Extract the (x, y) coordinate from the center of the cell holding the provided text.  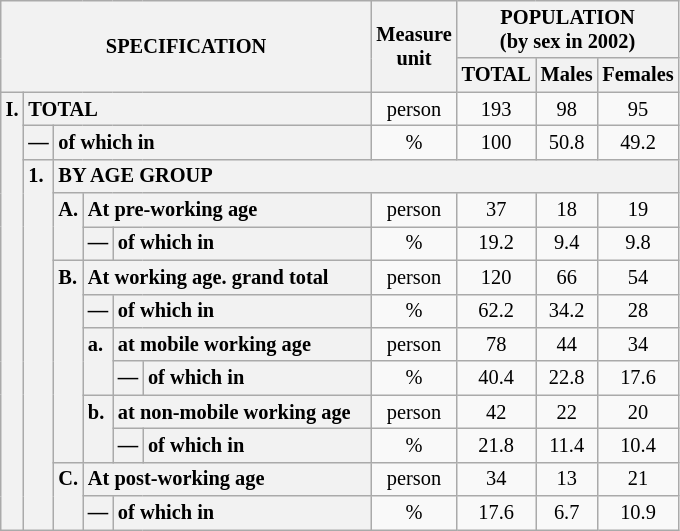
193 (496, 109)
19.2 (496, 243)
62.2 (496, 311)
44 (567, 344)
20 (638, 412)
at non-mobile working age (242, 412)
C. (68, 496)
At pre-working age (227, 210)
21 (638, 479)
1. (38, 344)
40.4 (496, 378)
6.7 (567, 513)
28 (638, 311)
At working age. grand total (227, 277)
120 (496, 277)
100 (496, 142)
I. (12, 311)
42 (496, 412)
98 (567, 109)
19 (638, 210)
13 (567, 479)
22 (567, 412)
SPECIFICATION (186, 46)
b. (98, 428)
Females (638, 75)
49.2 (638, 142)
10.9 (638, 513)
78 (496, 344)
66 (567, 277)
B. (68, 361)
9.4 (567, 243)
Males (567, 75)
BY AGE GROUP (366, 176)
50.8 (567, 142)
a. (98, 360)
10.4 (638, 445)
at mobile working age (242, 344)
11.4 (567, 445)
At post-working age (227, 479)
Measure unit (414, 46)
34.2 (567, 311)
95 (638, 109)
37 (496, 210)
18 (567, 210)
A. (68, 226)
21.8 (496, 445)
54 (638, 277)
9.8 (638, 243)
POPULATION (by sex in 2002) (568, 29)
22.8 (567, 378)
